Search for the cell housing the specified text and yield its (x, y) center coordinate. 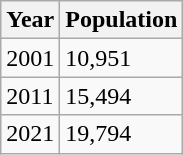
2011 (30, 96)
Population (122, 20)
15,494 (122, 96)
19,794 (122, 134)
Year (30, 20)
2001 (30, 58)
10,951 (122, 58)
2021 (30, 134)
